Provide the [X, Y] coordinate of the cell's center where the given text is located.  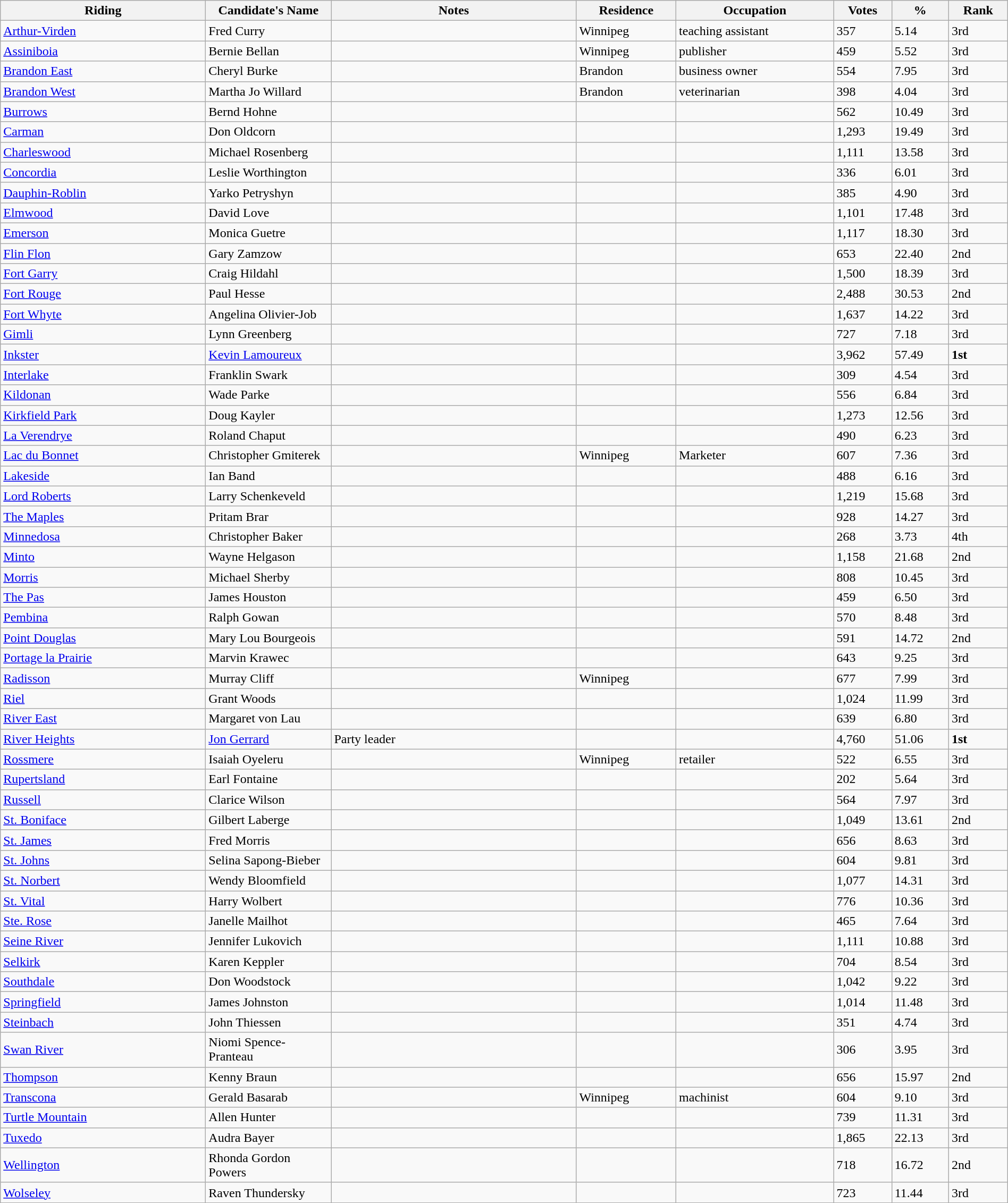
15.68 [920, 496]
% [920, 11]
1,024 [862, 699]
4,760 [862, 739]
4.04 [920, 91]
10.49 [920, 112]
Point Douglas [103, 638]
Emerson [103, 233]
718 [862, 1165]
10.45 [920, 577]
556 [862, 395]
Concordia [103, 172]
Karen Keppler [268, 962]
Allen Hunter [268, 1117]
Wellington [103, 1165]
6.23 [920, 435]
704 [862, 962]
Christopher Gmiterek [268, 456]
Inkster [103, 355]
Wolseley [103, 1192]
Swan River [103, 1049]
Jennifer Lukovich [268, 941]
13.61 [920, 820]
465 [862, 921]
Thompson [103, 1077]
9.25 [920, 658]
Kevin Lamoureux [268, 355]
Kirkfield Park [103, 415]
639 [862, 719]
Steinbach [103, 1022]
Riel [103, 699]
veterinarian [755, 91]
Ste. Rose [103, 921]
Michael Sherby [268, 577]
385 [862, 192]
1,117 [862, 233]
564 [862, 800]
Charleswood [103, 152]
Murray Cliff [268, 678]
Selina Sapong-Bieber [268, 860]
Don Woodstock [268, 982]
928 [862, 516]
3.95 [920, 1049]
Morris [103, 577]
1,500 [862, 274]
River East [103, 719]
St. Norbert [103, 880]
Selkirk [103, 962]
10.88 [920, 941]
808 [862, 577]
17.48 [920, 213]
Leslie Worthington [268, 172]
Christopher Baker [268, 536]
James Johnston [268, 1002]
Party leader [454, 739]
643 [862, 658]
9.10 [920, 1097]
Angelina Olivier-Job [268, 314]
21.68 [920, 557]
1,293 [862, 132]
723 [862, 1192]
St. James [103, 840]
Transcona [103, 1097]
Gilbert Laberge [268, 820]
teaching assistant [755, 31]
Minnedosa [103, 536]
Doug Kayler [268, 415]
6.55 [920, 759]
22.13 [920, 1138]
Craig Hildahl [268, 274]
Monica Guetre [268, 233]
Kenny Braun [268, 1077]
268 [862, 536]
8.48 [920, 618]
Pritam Brar [268, 516]
7.95 [920, 71]
14.72 [920, 638]
Interlake [103, 375]
machinist [755, 1097]
Wendy Bloomfield [268, 880]
398 [862, 91]
1,014 [862, 1002]
Marketer [755, 456]
Don Oldcorn [268, 132]
7.18 [920, 334]
1,049 [862, 820]
Fort Garry [103, 274]
12.56 [920, 415]
3,962 [862, 355]
1,077 [862, 880]
18.30 [920, 233]
10.36 [920, 901]
John Thiessen [268, 1022]
Larry Schenkeveld [268, 496]
Margaret von Lau [268, 719]
1,219 [862, 496]
River Heights [103, 739]
Fort Rouge [103, 294]
publisher [755, 51]
La Verendrye [103, 435]
357 [862, 31]
Brandon East [103, 71]
Lakeside [103, 476]
Notes [454, 11]
Springfield [103, 1002]
562 [862, 112]
14.22 [920, 314]
591 [862, 638]
653 [862, 254]
336 [862, 172]
9.81 [920, 860]
Ian Band [268, 476]
22.40 [920, 254]
8.54 [920, 962]
5.14 [920, 31]
Rank [978, 11]
5.52 [920, 51]
Martha Jo Willard [268, 91]
4.54 [920, 375]
6.50 [920, 598]
2,488 [862, 294]
16.72 [920, 1165]
6.16 [920, 476]
Cheryl Burke [268, 71]
Yarko Petryshyn [268, 192]
Ralph Gowan [268, 618]
Russell [103, 800]
Paul Hesse [268, 294]
776 [862, 901]
490 [862, 435]
11.48 [920, 1002]
Grant Woods [268, 699]
Radisson [103, 678]
570 [862, 618]
David Love [268, 213]
1,865 [862, 1138]
4th [978, 536]
607 [862, 456]
309 [862, 375]
306 [862, 1049]
11.99 [920, 699]
Southdale [103, 982]
1,158 [862, 557]
9.22 [920, 982]
Fred Morris [268, 840]
Carman [103, 132]
7.97 [920, 800]
8.63 [920, 840]
7.64 [920, 921]
Gerald Basarab [268, 1097]
Rupertsland [103, 779]
Raven Thundersky [268, 1192]
Occupation [755, 11]
Pembina [103, 618]
11.44 [920, 1192]
6.01 [920, 172]
18.39 [920, 274]
Minto [103, 557]
Lac du Bonnet [103, 456]
202 [862, 779]
1,042 [862, 982]
6.80 [920, 719]
Lord Roberts [103, 496]
The Pas [103, 598]
Assiniboia [103, 51]
Brandon West [103, 91]
4.90 [920, 192]
Arthur-Virden [103, 31]
Fred Curry [268, 31]
488 [862, 476]
739 [862, 1117]
Elmwood [103, 213]
Roland Chaput [268, 435]
Clarice Wilson [268, 800]
4.74 [920, 1022]
Gary Zamzow [268, 254]
19.49 [920, 132]
Gimli [103, 334]
Kildonan [103, 395]
7.36 [920, 456]
St. Boniface [103, 820]
James Houston [268, 598]
Isaiah Oyeleru [268, 759]
727 [862, 334]
351 [862, 1022]
554 [862, 71]
Jon Gerrard [268, 739]
Franklin Swark [268, 375]
business owner [755, 71]
13.58 [920, 152]
Votes [862, 11]
14.31 [920, 880]
Bernie Bellan [268, 51]
Earl Fontaine [268, 779]
Janelle Mailhot [268, 921]
Residence [626, 11]
Burrows [103, 112]
Rossmere [103, 759]
11.31 [920, 1117]
57.49 [920, 355]
3.73 [920, 536]
Riding [103, 11]
Marvin Krawec [268, 658]
522 [862, 759]
7.99 [920, 678]
Candidate's Name [268, 11]
Audra Bayer [268, 1138]
Bernd Hohne [268, 112]
Harry Wolbert [268, 901]
51.06 [920, 739]
5.64 [920, 779]
St. Vital [103, 901]
1,637 [862, 314]
1,273 [862, 415]
Wade Parke [268, 395]
Michael Rosenberg [268, 152]
15.97 [920, 1077]
Lynn Greenberg [268, 334]
Portage la Prairie [103, 658]
The Maples [103, 516]
30.53 [920, 294]
Flin Flon [103, 254]
Rhonda Gordon Powers [268, 1165]
6.84 [920, 395]
retailer [755, 759]
677 [862, 678]
14.27 [920, 516]
Tuxedo [103, 1138]
Wayne Helgason [268, 557]
Niomi Spence-Pranteau [268, 1049]
1,101 [862, 213]
Seine River [103, 941]
Turtle Mountain [103, 1117]
Dauphin-Roblin [103, 192]
St. Johns [103, 860]
Fort Whyte [103, 314]
Mary Lou Bourgeois [268, 638]
